Extract the [x, y] coordinate from the center of the cell holding the provided text.  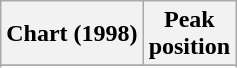
Peak position [189, 34]
Chart (1998) [72, 34]
